Return the (X, Y) coordinate for the center point of the cell that contains the specified text.  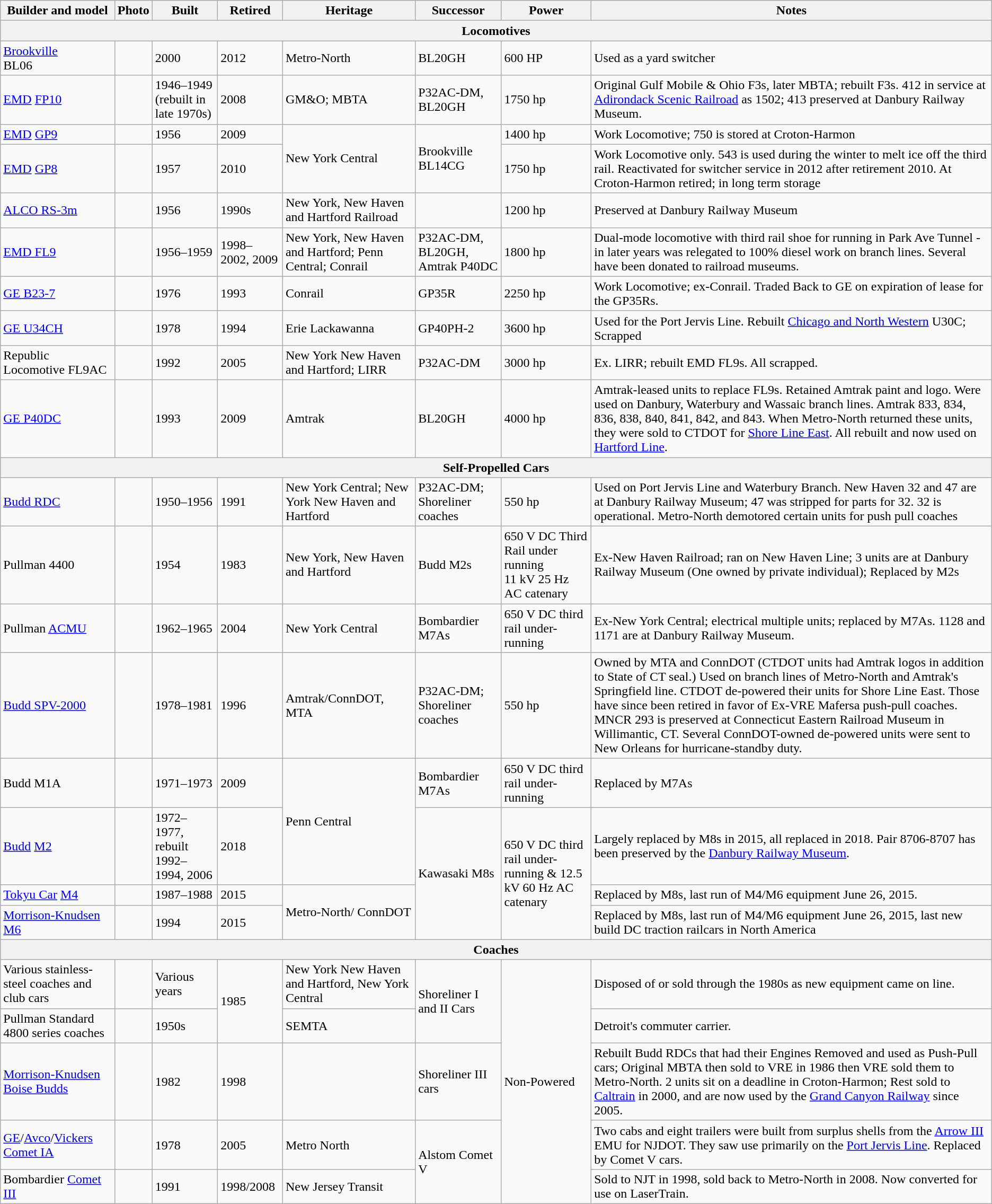
P32AC-DM (458, 363)
Amtrak (349, 418)
3000 hp (546, 363)
1998 (250, 1082)
3600 hp (546, 328)
Morrison-Knudsen Boise Budds (57, 1082)
4000 hp (546, 418)
1950–1956 (184, 502)
GE B23-7 (57, 294)
Conrail (349, 294)
Used for the Port Jervis Line. Rebuilt Chicago and North Western U30C; Scrapped (792, 328)
1956–1959 (184, 252)
1950s (184, 1025)
GE/Avco/Vickers Comet IA (57, 1145)
New Jersey Transit (349, 1187)
New York New Haven and Hartford; LIRR (349, 363)
Budd M1A (57, 783)
600 HP (546, 58)
Sold to NJT in 1998, sold back to Metro-North in 2008. Now converted for use on LaserTrain. (792, 1187)
1971–1973 (184, 783)
Kawasaki M8s (458, 874)
Shoreliner I and II Cars (458, 1001)
2008 (250, 100)
Photo (134, 11)
GE U34CH (57, 328)
Coaches (496, 950)
1962–1965 (184, 628)
2010 (250, 169)
Brookville BL14CG (458, 159)
1998–2002, 2009 (250, 252)
Ex. LIRR; rebuilt EMD FL9s. All scrapped. (792, 363)
Built (184, 11)
Non-Powered (546, 1082)
2012 (250, 58)
EMD FL9 (57, 252)
GP35R (458, 294)
Detroit's commuter carrier. (792, 1025)
Used as a yard switcher (792, 58)
Penn Central (349, 822)
1987–1988 (184, 895)
Shoreliner III cars (458, 1082)
Replaced by M8s, last run of M4/M6 equipment June 26, 2015, last new build DC traction railcars in North America (792, 922)
1985 (250, 1001)
1978–1981 (184, 706)
New York, New Haven and Hartford (349, 565)
1976 (184, 294)
1400 hp (546, 134)
GE P40DC (57, 418)
SEMTA (349, 1025)
P32AC-DM, BL20GH, Amtrak P40DC (458, 252)
P32AC-DM, BL20GH (458, 100)
Budd M2 (57, 846)
BrookvilleBL06 (57, 58)
2004 (250, 628)
Erie Lackawanna (349, 328)
Pullman 4400 (57, 565)
EMD FP10 (57, 100)
Metro North (349, 1145)
2018 (250, 846)
Pullman Standard 4800 series coaches (57, 1025)
Ex-New Haven Railroad; ran on New Haven Line; 3 units are at Danbury Railway Museum (One owned by private individual); Replaced by M2s (792, 565)
1990s (250, 210)
Various years (184, 984)
Budd M2s (458, 565)
Bombardier Comet III (57, 1187)
New York, New Haven and Hartford Railroad (349, 210)
Notes (792, 11)
Metro-North/ ConnDOT (349, 912)
Pullman ACMU (57, 628)
Work Locomotive; 750 is stored at Croton-Harmon (792, 134)
1982 (184, 1082)
EMD GP8 (57, 169)
Work Locomotive; ex-Conrail. Traded Back to GE on expiration of lease for the GP35Rs. (792, 294)
Republic Locomotive FL9AC (57, 363)
Replaced by M8s, last run of M4/M6 equipment June 26, 2015. (792, 895)
Budd SPV-2000 (57, 706)
Morrison-Knudsen M6 (57, 922)
GM&O; MBTA (349, 100)
Metro-North (349, 58)
Preserved at Danbury Railway Museum (792, 210)
New York Central; New York New Haven and Hartford (349, 502)
Retired (250, 11)
1200 hp (546, 210)
1946–1949 (rebuilt in late 1970s) (184, 100)
Various stainless-steel coaches and club cars (57, 984)
New York New Haven and Hartford, New York Central (349, 984)
Alstom Comet V (458, 1162)
1992 (184, 363)
650 V DC Third Rail under running11 kV 25 Hz AC catenary (546, 565)
Ex-New York Central; electrical multiple units; replaced by M7As. 1128 and 1171 are at Danbury Railway Museum. (792, 628)
Locomotives (496, 31)
New York, New Haven and Hartford; Penn Central; Conrail (349, 252)
Disposed of or sold through the 1980s as new equipment came on line. (792, 984)
GP40PH-2 (458, 328)
Successor (458, 11)
ALCO RS-3m (57, 210)
Budd RDC (57, 502)
Builder and model (57, 11)
Largely replaced by M8s in 2015, all replaced in 2018. Pair 8706-8707 has been preserved by the Danbury Railway Museum. (792, 846)
1800 hp (546, 252)
Tokyu Car M4 (57, 895)
Power (546, 11)
1983 (250, 565)
1996 (250, 706)
1998/2008 (250, 1187)
Amtrak/ConnDOT, MTA (349, 706)
Self-Propelled Cars (496, 467)
2000 (184, 58)
Replaced by M7As (792, 783)
650 V DC third rail under-running & 12.5 kV 60 Hz AC catenary (546, 874)
2250 hp (546, 294)
1972–1977, rebuilt 1992–1994, 2006 (184, 846)
Heritage (349, 11)
EMD GP9 (57, 134)
1954 (184, 565)
1957 (184, 169)
